Extract the (X, Y) coordinate from the center of the cell holding the provided text.  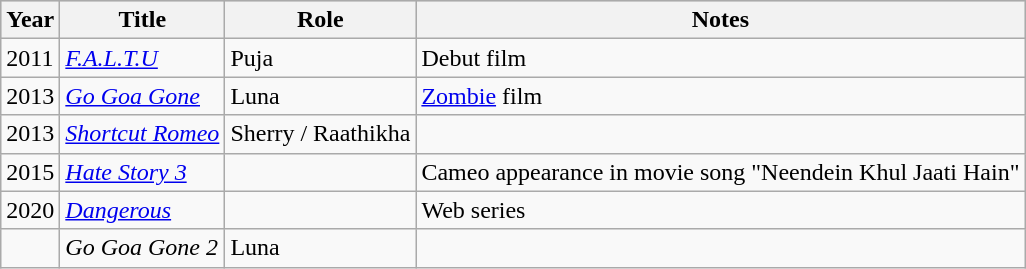
Dangerous (142, 210)
Puja (320, 58)
Notes (720, 20)
2011 (30, 58)
Cameo appearance in movie song "Neendein Khul Jaati Hain" (720, 172)
2015 (30, 172)
Web series (720, 210)
F.A.L.T.U (142, 58)
Title (142, 20)
Debut film (720, 58)
Year (30, 20)
Sherry / Raathikha (320, 134)
Go Goa Gone 2 (142, 248)
2020 (30, 210)
Zombie film (720, 96)
Go Goa Gone (142, 96)
Role (320, 20)
Shortcut Romeo (142, 134)
Hate Story 3 (142, 172)
